Locate the cell with the specified text and output its (X, Y) center coordinate. 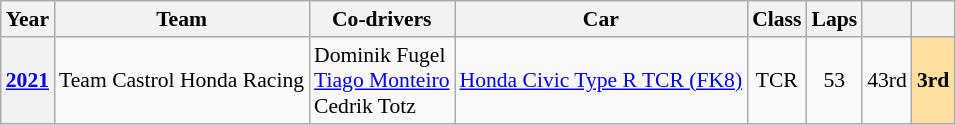
Honda Civic Type R TCR (FK8) (600, 80)
Co-drivers (382, 19)
Laps (834, 19)
Team (182, 19)
Year (28, 19)
43rd (887, 80)
Class (776, 19)
Dominik Fugel Tiago Monteiro Cedrik Totz (382, 80)
Car (600, 19)
Team Castrol Honda Racing (182, 80)
2021 (28, 80)
3rd (934, 80)
53 (834, 80)
TCR (776, 80)
